Capture the cell that displays the provided text and extract its [x, y] central coordinate. 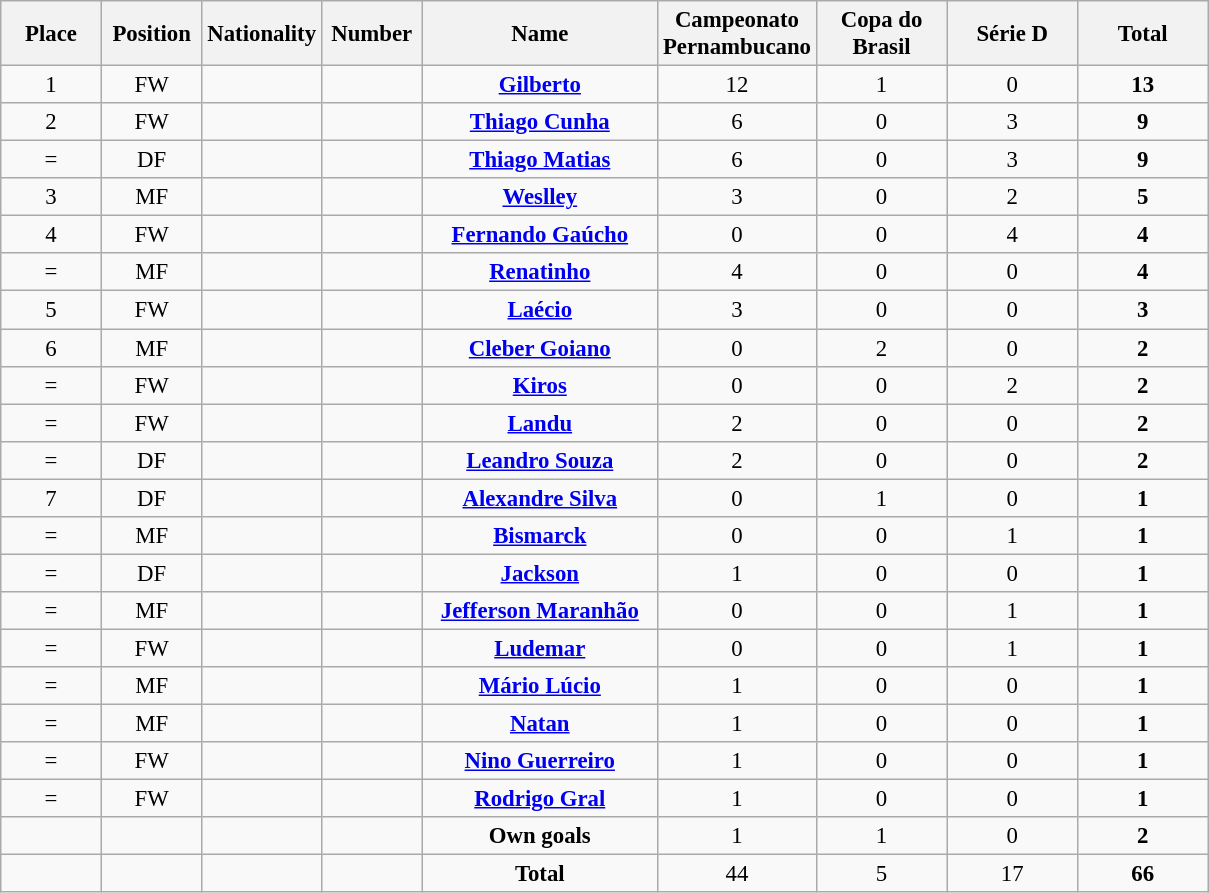
Alexandre Silva [540, 498]
Place [52, 34]
Mário Lúcio [540, 686]
Name [540, 34]
Série D [1012, 34]
Thiago Matias [540, 160]
Leandro Souza [540, 460]
44 [738, 874]
Natan [540, 724]
Campeonato Pernambucano [738, 34]
Weslley [540, 197]
7 [52, 498]
Renatinho [540, 273]
Own goals [540, 836]
12 [738, 85]
Jefferson Maranhão [540, 611]
Cleber Goiano [540, 348]
Nino Guerreiro [540, 761]
Rodrigo Gral [540, 799]
Position [152, 34]
Nationality [262, 34]
Bismarck [540, 536]
Ludemar [540, 648]
Number [372, 34]
17 [1012, 874]
Laécio [540, 310]
66 [1142, 874]
Jackson [540, 573]
Landu [540, 423]
Copa do Brasil [882, 34]
Kiros [540, 385]
Fernando Gaúcho [540, 235]
13 [1142, 85]
Thiago Cunha [540, 122]
Gilberto [540, 85]
